Determine the [X, Y] coordinate at the center of the cell enclosing the given text.  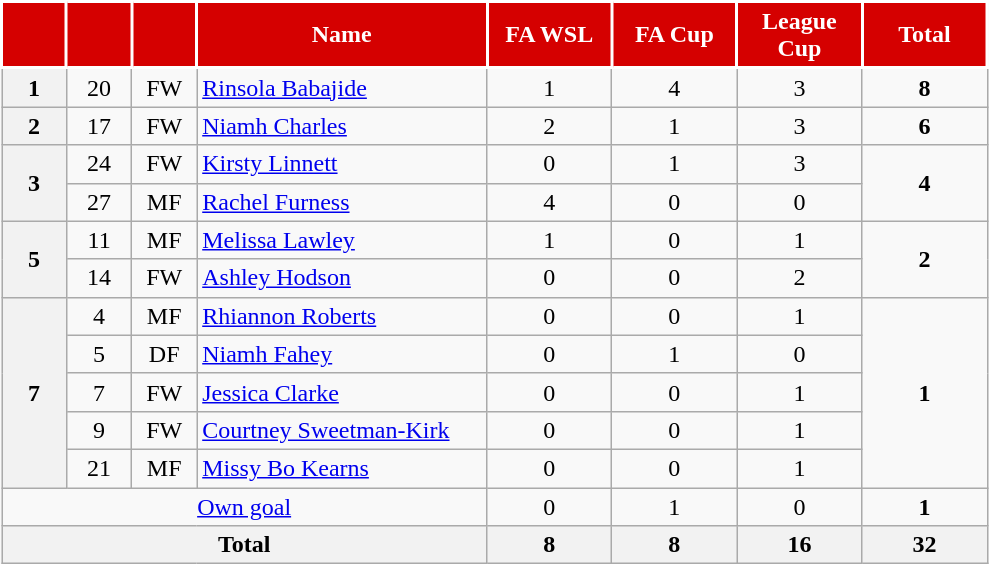
17 [100, 126]
Name [342, 36]
FA Cup [674, 36]
Rhiannon Roberts [342, 316]
Kirsty Linnett [342, 164]
Rinsola Babajide [342, 88]
Rachel Furness [342, 202]
Ashley Hodson [342, 278]
FA WSL [550, 36]
24 [100, 164]
27 [100, 202]
16 [800, 545]
11 [100, 240]
League Cup [800, 36]
21 [100, 468]
Courtney Sweetman-Kirk [342, 430]
Own goal [244, 507]
DF [164, 354]
Niamh Charles [342, 126]
9 [100, 430]
32 [924, 545]
Jessica Clarke [342, 392]
14 [100, 278]
Missy Bo Kearns [342, 468]
Niamh Fahey [342, 354]
20 [100, 88]
6 [924, 126]
Melissa Lawley [342, 240]
